Search for the cell housing the specified text and yield its (X, Y) center coordinate. 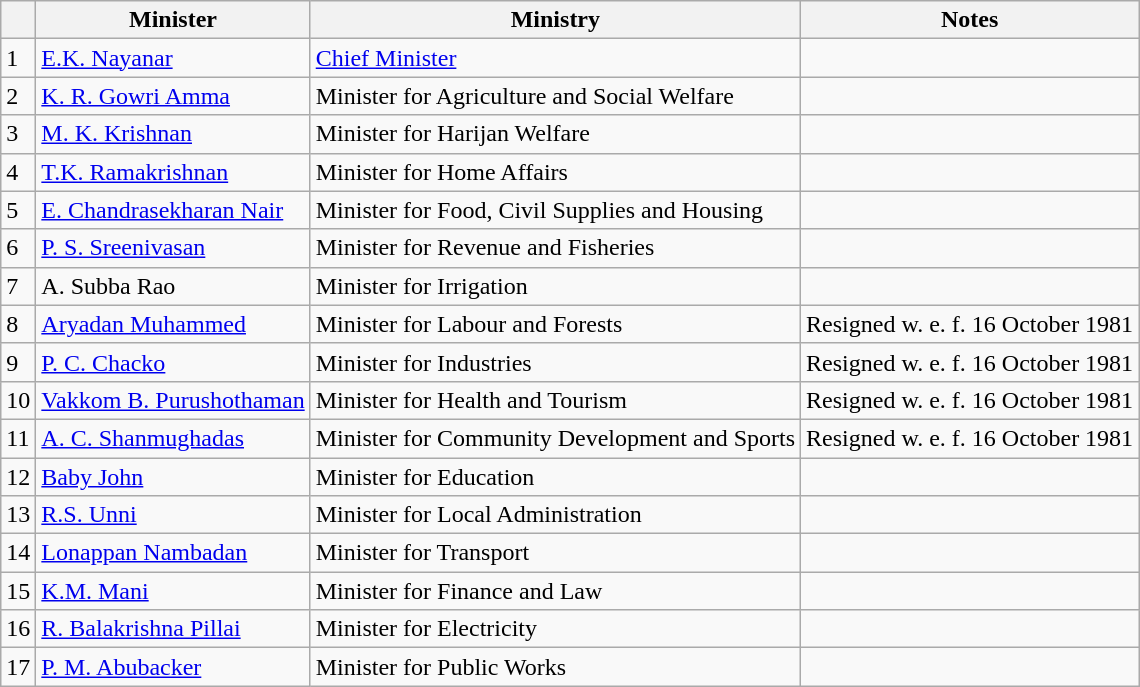
Minister for Local Administration (555, 515)
Minister for Electricity (555, 629)
Minister for Agriculture and Social Welfare (555, 96)
Minister for Revenue and Fisheries (555, 248)
Minister for Labour and Forests (555, 324)
Minister for Education (555, 477)
P. M. Abubacker (173, 667)
Minister for Industries (555, 362)
Lonappan Nambadan (173, 553)
K.M. Mani (173, 591)
T.K. Ramakrishnan (173, 172)
P. C. Chacko (173, 362)
Notes (970, 20)
14 (18, 553)
8 (18, 324)
P. S. Sreenivasan (173, 248)
K. R. Gowri Amma (173, 96)
R.S. Unni (173, 515)
Minister for Home Affairs (555, 172)
2 (18, 96)
16 (18, 629)
Minister for Food, Civil Supplies and Housing (555, 210)
17 (18, 667)
10 (18, 400)
E. Chandrasekharan Nair (173, 210)
Aryadan Muhammed (173, 324)
Minister for Transport (555, 553)
E.K. Nayanar (173, 58)
6 (18, 248)
12 (18, 477)
11 (18, 438)
3 (18, 134)
Baby John (173, 477)
Chief Minister (555, 58)
R. Balakrishna Pillai (173, 629)
Minister for Public Works (555, 667)
Minister for Irrigation (555, 286)
Minister for Harijan Welfare (555, 134)
Minister for Community Development and Sports (555, 438)
4 (18, 172)
A. Subba Rao (173, 286)
Minister for Health and Tourism (555, 400)
13 (18, 515)
Minister (173, 20)
1 (18, 58)
Ministry (555, 20)
Vakkom B. Purushothaman (173, 400)
5 (18, 210)
A. C. Shanmughadas (173, 438)
15 (18, 591)
7 (18, 286)
Minister for Finance and Law (555, 591)
9 (18, 362)
M. K. Krishnan (173, 134)
